Return the [x, y] coordinate for the center point of the cell that contains the specified text.  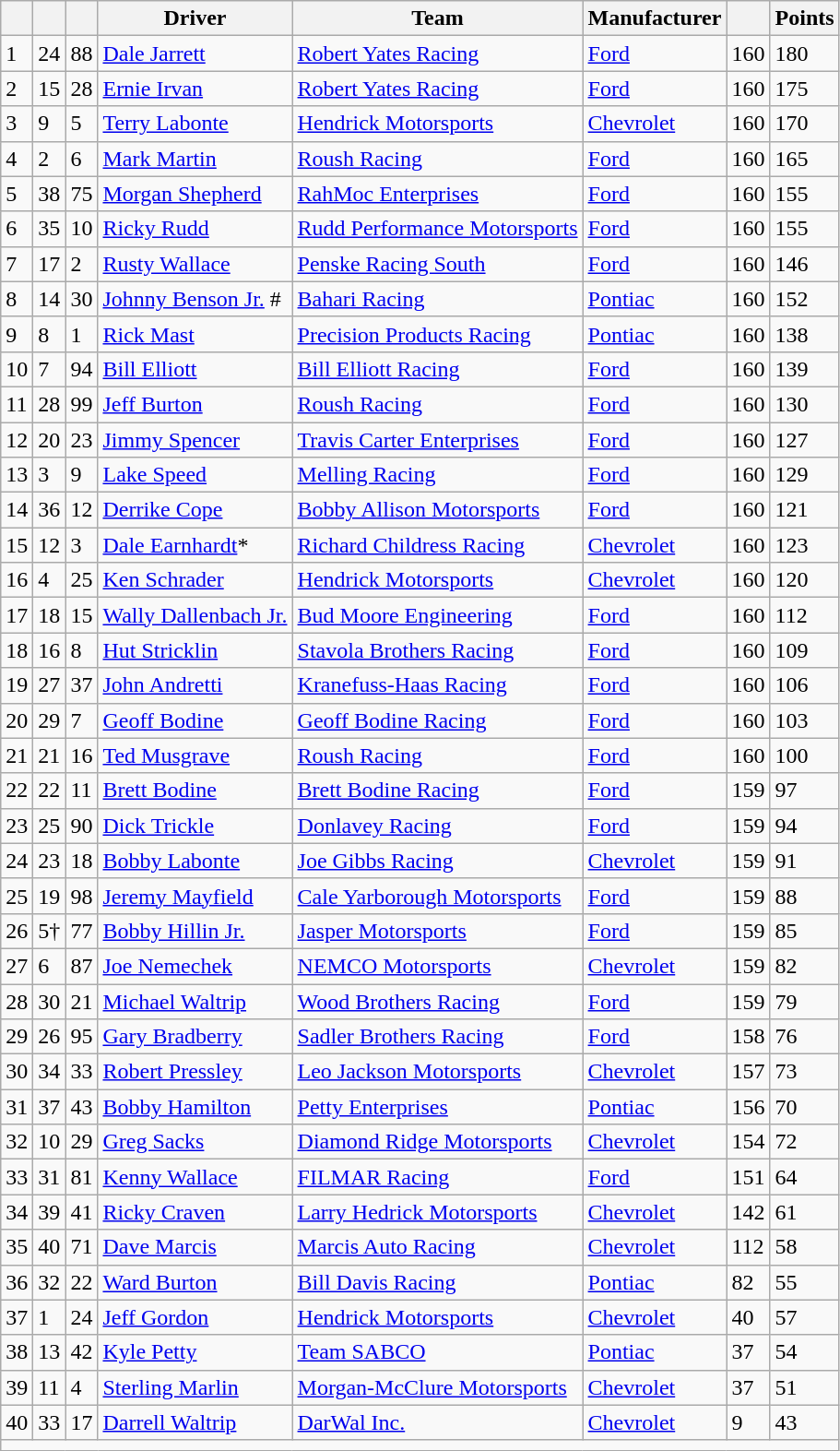
Ted Musgrave [195, 755]
Geoff Bodine [195, 720]
NEMCO Motorsports [437, 966]
Ernie Irvan [195, 89]
41 [81, 1212]
Jeremy Mayfield [195, 896]
Brett Bodine Racing [437, 791]
156 [749, 1107]
Rick Mast [195, 334]
Ricky Craven [195, 1212]
RahMoc Enterprises [437, 194]
Points [804, 18]
Leo Jackson Motorsports [437, 1072]
154 [749, 1142]
90 [81, 826]
Cale Yarborough Motorsports [437, 896]
Bobby Labonte [195, 861]
100 [804, 755]
129 [804, 475]
Geoff Bodine Racing [437, 720]
77 [81, 931]
98 [81, 896]
Ken Schrader [195, 580]
DarWal Inc. [437, 1422]
Greg Sacks [195, 1142]
103 [804, 720]
Hut Stricklin [195, 650]
Dale Earnhardt* [195, 545]
79 [804, 1001]
170 [804, 124]
Driver [195, 18]
Ricky Rudd [195, 229]
71 [81, 1247]
Jasper Motorsports [437, 931]
127 [804, 440]
Precision Products Racing [437, 334]
70 [804, 1107]
Kranefuss-Haas Racing [437, 685]
109 [804, 650]
Team SABCO [437, 1352]
75 [81, 194]
Jeff Burton [195, 404]
99 [81, 404]
Michael Waltrip [195, 1001]
106 [804, 685]
Marcis Auto Racing [437, 1247]
Wally Dallenbach Jr. [195, 615]
81 [81, 1177]
Morgan-McClure Motorsports [437, 1387]
95 [81, 1037]
John Andretti [195, 685]
58 [804, 1247]
72 [804, 1142]
Jeff Gordon [195, 1317]
Sadler Brothers Racing [437, 1037]
123 [804, 545]
Joe Nemechek [195, 966]
Richard Childress Racing [437, 545]
151 [749, 1177]
64 [804, 1177]
Donlavey Racing [437, 826]
76 [804, 1037]
175 [804, 89]
Robert Pressley [195, 1072]
Bahari Racing [437, 299]
Johnny Benson Jr. # [195, 299]
Rudd Performance Motorsports [437, 229]
Penske Racing South [437, 264]
5† [50, 931]
57 [804, 1317]
Kenny Wallace [195, 1177]
Gary Bradberry [195, 1037]
142 [749, 1212]
Diamond Ridge Motorsports [437, 1142]
85 [804, 931]
130 [804, 404]
152 [804, 299]
Larry Hedrick Motorsports [437, 1212]
Mark Martin [195, 159]
51 [804, 1387]
158 [749, 1037]
Bill Davis Racing [437, 1282]
91 [804, 861]
61 [804, 1212]
Sterling Marlin [195, 1387]
Team [437, 18]
Lake Speed [195, 475]
FILMAR Racing [437, 1177]
55 [804, 1282]
73 [804, 1072]
146 [804, 264]
Dave Marcis [195, 1247]
42 [81, 1352]
Bobby Hillin Jr. [195, 931]
Wood Brothers Racing [437, 1001]
Bill Elliott [195, 369]
165 [804, 159]
Joe Gibbs Racing [437, 861]
180 [804, 54]
54 [804, 1352]
Bobby Allison Motorsports [437, 510]
Dick Trickle [195, 826]
Brett Bodine [195, 791]
Manufacturer [655, 18]
Terry Labonte [195, 124]
120 [804, 580]
Travis Carter Enterprises [437, 440]
121 [804, 510]
139 [804, 369]
Ward Burton [195, 1282]
Melling Racing [437, 475]
Morgan Shepherd [195, 194]
Bill Elliott Racing [437, 369]
Bud Moore Engineering [437, 615]
Dale Jarrett [195, 54]
Rusty Wallace [195, 264]
97 [804, 791]
138 [804, 334]
87 [81, 966]
Stavola Brothers Racing [437, 650]
Kyle Petty [195, 1352]
Jimmy Spencer [195, 440]
Darrell Waltrip [195, 1422]
Bobby Hamilton [195, 1107]
Derrike Cope [195, 510]
Petty Enterprises [437, 1107]
157 [749, 1072]
